Return the (X, Y) coordinate for the center point of the cell that contains the specified text.  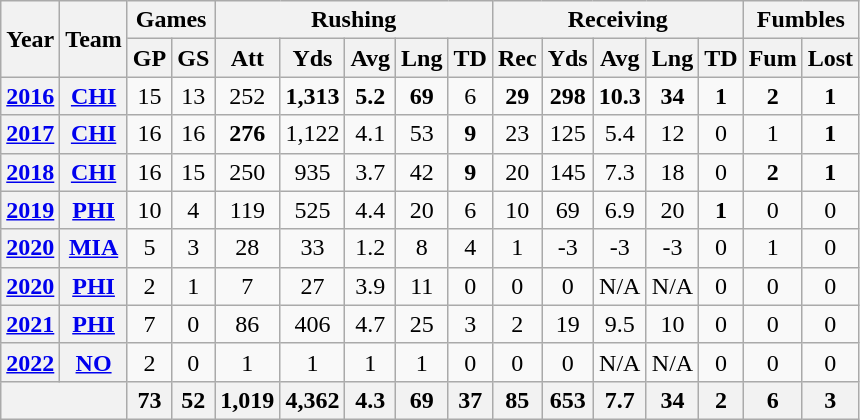
4.1 (370, 134)
Lost (830, 58)
Games (170, 20)
Fum (772, 58)
NO (94, 362)
7.3 (620, 172)
250 (248, 172)
2022 (30, 362)
119 (248, 210)
GP (149, 58)
13 (194, 96)
653 (568, 400)
73 (149, 400)
Fumbles (800, 20)
406 (312, 324)
5.4 (620, 134)
29 (517, 96)
1,122 (312, 134)
276 (248, 134)
Team (94, 39)
145 (568, 172)
27 (312, 286)
42 (422, 172)
1,019 (248, 400)
2019 (30, 210)
Rushing (354, 20)
935 (312, 172)
10.3 (620, 96)
28 (248, 248)
86 (248, 324)
Receiving (618, 20)
298 (568, 96)
37 (470, 400)
1,313 (312, 96)
5 (149, 248)
4.3 (370, 400)
2017 (30, 134)
85 (517, 400)
1.2 (370, 248)
53 (422, 134)
Att (248, 58)
2018 (30, 172)
25 (422, 324)
7.7 (620, 400)
Year (30, 39)
18 (672, 172)
23 (517, 134)
8 (422, 248)
3.7 (370, 172)
2021 (30, 324)
6.9 (620, 210)
4.7 (370, 324)
MIA (94, 248)
12 (672, 134)
4.4 (370, 210)
525 (312, 210)
52 (194, 400)
3.9 (370, 286)
33 (312, 248)
9.5 (620, 324)
2016 (30, 96)
Rec (517, 58)
125 (568, 134)
252 (248, 96)
4,362 (312, 400)
5.2 (370, 96)
19 (568, 324)
11 (422, 286)
GS (194, 58)
